Extract the [x, y] coordinate from the center of the cell holding the provided text.  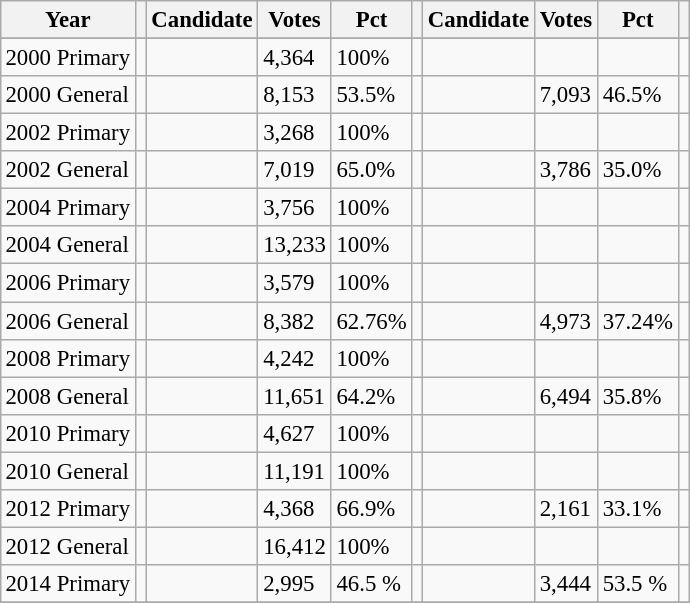
6,494 [566, 396]
2008 Primary [68, 358]
4,973 [566, 321]
2008 General [68, 396]
65.0% [372, 170]
4,364 [294, 57]
8,382 [294, 321]
2012 General [68, 546]
35.0% [638, 170]
2004 General [68, 245]
2010 General [68, 471]
53.5 % [638, 584]
8,153 [294, 95]
2,161 [566, 508]
2004 Primary [68, 208]
2014 Primary [68, 584]
13,233 [294, 245]
2002 General [68, 170]
2010 Primary [68, 433]
3,786 [566, 170]
4,242 [294, 358]
46.5% [638, 95]
33.1% [638, 508]
2006 Primary [68, 283]
Year [68, 20]
11,651 [294, 396]
2000 Primary [68, 57]
37.24% [638, 321]
66.9% [372, 508]
64.2% [372, 396]
16,412 [294, 546]
4,368 [294, 508]
2,995 [294, 584]
2012 Primary [68, 508]
3,756 [294, 208]
2006 General [68, 321]
2002 Primary [68, 133]
7,019 [294, 170]
7,093 [566, 95]
4,627 [294, 433]
2000 General [68, 95]
3,268 [294, 133]
11,191 [294, 471]
62.76% [372, 321]
3,444 [566, 584]
3,579 [294, 283]
35.8% [638, 396]
46.5 % [372, 584]
53.5% [372, 95]
